Identify which cell holds the provided text, then report its (x, y) central coordinate. 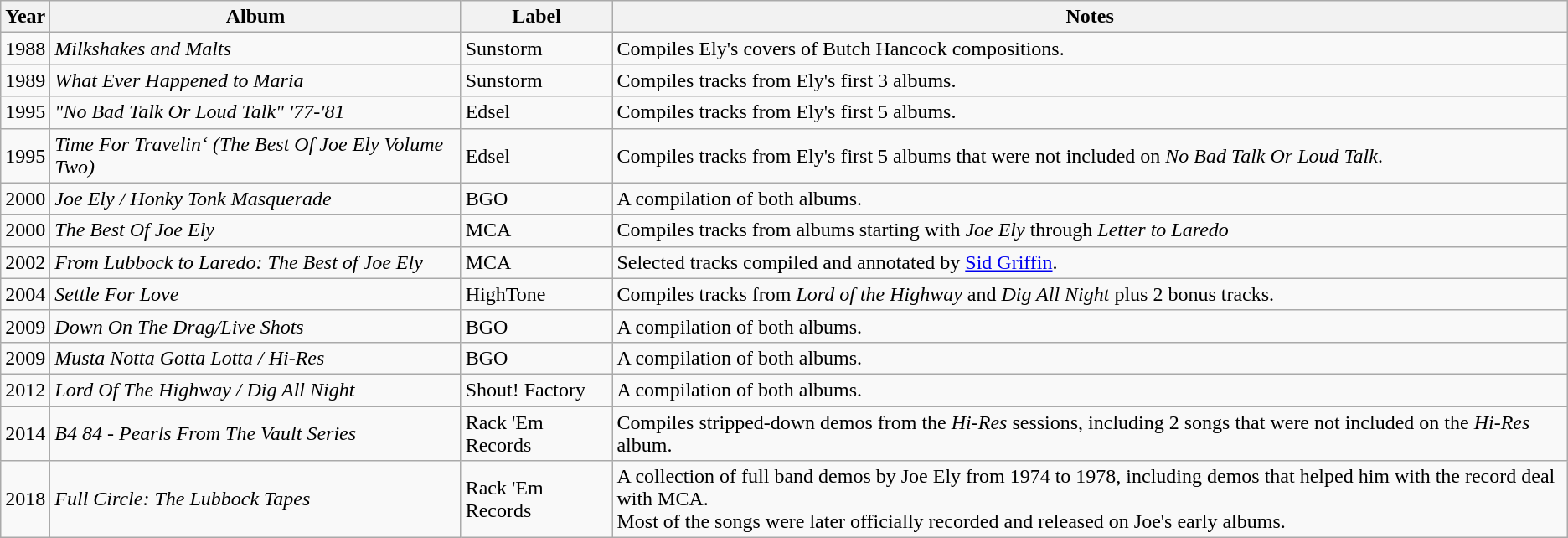
Down On The Drag/Live Shots (255, 326)
Compiles tracks from Ely's first 5 albums that were not included on No Bad Talk Or Loud Talk. (1090, 156)
Time For Travelin‘ (The Best Of Joe Ely Volume Two) (255, 156)
Selected tracks compiled and annotated by Sid Griffin. (1090, 262)
Notes (1090, 17)
"No Bad Talk Or Loud Talk" '77-'81 (255, 112)
From Lubbock to Laredo: The Best of Joe Ely (255, 262)
Shout! Factory (536, 390)
Compiles stripped-down demos from the Hi-Res sessions, including 2 songs that were not included on the Hi-Res album. (1090, 432)
Settle For Love (255, 294)
HighTone (536, 294)
The Best Of Joe Ely (255, 230)
2012 (25, 390)
Album (255, 17)
Joe Ely / Honky Tonk Masquerade (255, 199)
Label (536, 17)
1989 (25, 80)
Compiles tracks from Ely's first 3 albums. (1090, 80)
Milkshakes and Malts (255, 49)
1988 (25, 49)
2018 (25, 499)
2002 (25, 262)
What Ever Happened to Maria (255, 80)
Compiles tracks from Ely's first 5 albums. (1090, 112)
2014 (25, 432)
Compiles tracks from albums starting with Joe Ely through Letter to Laredo (1090, 230)
Compiles Ely's covers of Butch Hancock compositions. (1090, 49)
Lord Of The Highway / Dig All Night (255, 390)
Compiles tracks from Lord of the Highway and Dig All Night plus 2 bonus tracks. (1090, 294)
Year (25, 17)
Full Circle: The Lubbock Tapes (255, 499)
B4 84 - Pearls From The Vault Series (255, 432)
2004 (25, 294)
Musta Notta Gotta Lotta / Hi-Res (255, 358)
